Determine the (x, y) coordinate at the center of the cell enclosing the given text.  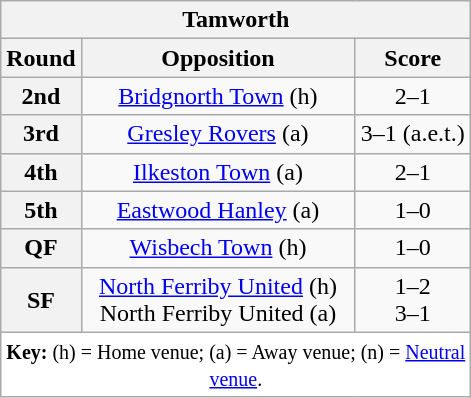
Ilkeston Town (a) (218, 172)
SF (41, 300)
Eastwood Hanley (a) (218, 210)
Score (413, 58)
North Ferriby United (h)North Ferriby United (a) (218, 300)
3–1 (a.e.t.) (413, 134)
4th (41, 172)
Key: (h) = Home venue; (a) = Away venue; (n) = Neutral venue. (236, 364)
Gresley Rovers (a) (218, 134)
1–2 3–1 (413, 300)
Wisbech Town (h) (218, 248)
Tamworth (236, 20)
3rd (41, 134)
Opposition (218, 58)
5th (41, 210)
QF (41, 248)
2nd (41, 96)
Bridgnorth Town (h) (218, 96)
Round (41, 58)
